For the text-containing cell, return its midpoint in [x, y] coordinate format. 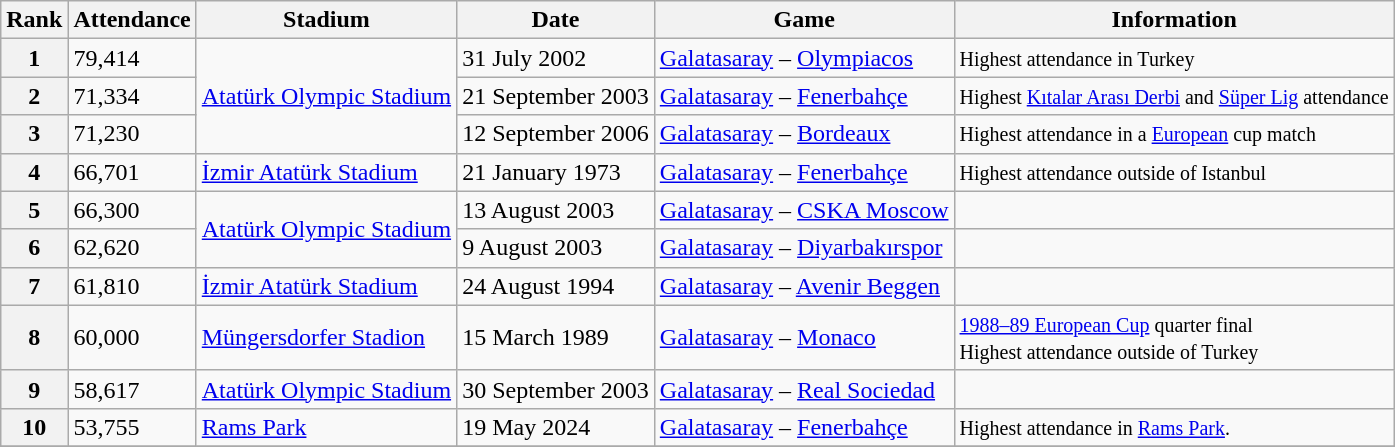
79,414 [132, 58]
Rank [34, 20]
Galatasaray – Monaco [804, 338]
9 [34, 389]
7 [34, 286]
Galatasaray – Avenir Beggen [804, 286]
3 [34, 134]
12 September 2006 [556, 134]
Galatasaray – CSKA Moscow [804, 210]
Galatasaray – Real Sociedad [804, 389]
Galatasaray – Diyarbakırspor [804, 248]
13 August 2003 [556, 210]
Highest attendance in Rams Park. [1174, 427]
61,810 [132, 286]
8 [34, 338]
Galatasaray – Olympiacos [804, 58]
Highest Kıtalar Arası Derbi and Süper Lig attendance [1174, 96]
Date [556, 20]
Galatasaray – Bordeaux [804, 134]
15 March 1989 [556, 338]
58,617 [132, 389]
4 [34, 172]
60,000 [132, 338]
71,334 [132, 96]
Highest attendance in a European cup match [1174, 134]
62,620 [132, 248]
24 August 1994 [556, 286]
5 [34, 210]
53,755 [132, 427]
30 September 2003 [556, 389]
Rams Park [326, 427]
9 August 2003 [556, 248]
Game [804, 20]
71,230 [132, 134]
Attendance [132, 20]
6 [34, 248]
Stadium [326, 20]
10 [34, 427]
66,300 [132, 210]
31 July 2002 [556, 58]
66,701 [132, 172]
Müngersdorfer Stadion [326, 338]
Highest attendance in Turkey [1174, 58]
2 [34, 96]
21 January 1973 [556, 172]
1 [34, 58]
Highest attendance outside of Istanbul [1174, 172]
1988–89 European Cup quarter finalHighest attendance outside of Turkey [1174, 338]
21 September 2003 [556, 96]
Information [1174, 20]
19 May 2024 [556, 427]
